Find where the given text appears and provide that cell's center as (X, Y) coordinate. 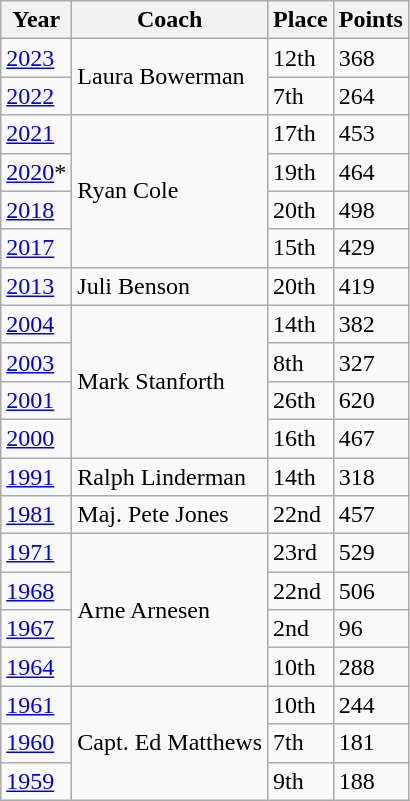
1971 (36, 553)
429 (370, 248)
19th (301, 172)
419 (370, 286)
318 (370, 477)
Ryan Cole (170, 191)
1981 (36, 515)
2004 (36, 324)
181 (370, 743)
2nd (301, 629)
1959 (36, 781)
Capt. Ed Matthews (170, 743)
26th (301, 400)
Juli Benson (170, 286)
96 (370, 629)
368 (370, 58)
Arne Arnesen (170, 610)
2013 (36, 286)
Ralph Linderman (170, 477)
188 (370, 781)
529 (370, 553)
1967 (36, 629)
2020* (36, 172)
244 (370, 705)
15th (301, 248)
1991 (36, 477)
16th (301, 438)
2018 (36, 210)
2022 (36, 96)
1968 (36, 591)
12th (301, 58)
288 (370, 667)
453 (370, 134)
Mark Stanforth (170, 381)
2000 (36, 438)
Place (301, 20)
506 (370, 591)
23rd (301, 553)
8th (301, 362)
Points (370, 20)
2017 (36, 248)
467 (370, 438)
2021 (36, 134)
1960 (36, 743)
620 (370, 400)
2003 (36, 362)
1964 (36, 667)
2001 (36, 400)
Year (36, 20)
498 (370, 210)
Laura Bowerman (170, 77)
327 (370, 362)
9th (301, 781)
Coach (170, 20)
457 (370, 515)
464 (370, 172)
17th (301, 134)
1961 (36, 705)
382 (370, 324)
264 (370, 96)
2023 (36, 58)
Maj. Pete Jones (170, 515)
